Extract the [x, y] coordinate from the center of the cell holding the provided text.  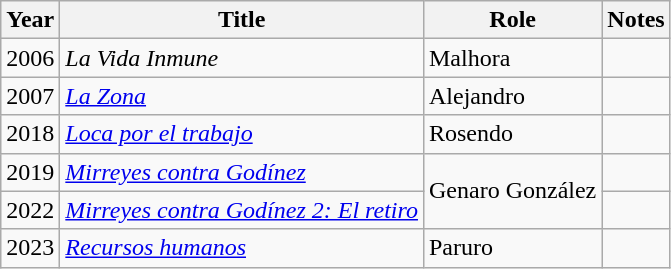
Recursos humanos [242, 248]
Rosendo [512, 134]
2019 [30, 172]
Genaro González [512, 191]
2023 [30, 248]
Notes [636, 20]
2018 [30, 134]
2007 [30, 96]
Title [242, 20]
Mirreyes contra Godínez 2: El retiro [242, 210]
Loca por el trabajo [242, 134]
Year [30, 20]
Paruro [512, 248]
Role [512, 20]
La Vida Inmune [242, 58]
Malhora [512, 58]
Mirreyes contra Godínez [242, 172]
La Zona [242, 96]
2006 [30, 58]
Alejandro [512, 96]
2022 [30, 210]
